Return the (x, y) coordinate for the center point of the cell that contains the specified text.  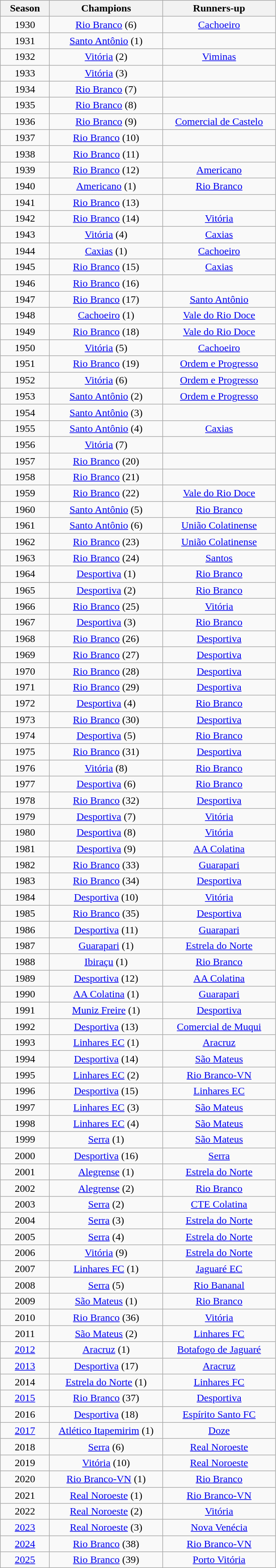
Linhares EC (2) (106, 1075)
Vitória (2) (106, 57)
1941 (25, 203)
Desportiva (1) (106, 574)
Rio Branco (6) (106, 25)
1992 (25, 1027)
Rio Branco (22) (106, 493)
Desportiva (14) (106, 1059)
Rio Branco (25) (106, 606)
AA Colatina (1) (106, 994)
Rio Branco (9) (106, 121)
1960 (25, 510)
1968 (25, 639)
Rio Branco-VN (1) (106, 1479)
Vitória (7) (106, 445)
1965 (25, 590)
1942 (25, 219)
Real Noroeste (3) (106, 1528)
Vitória (9) (106, 1253)
Season (25, 8)
Desportiva (4) (106, 703)
Desportiva (17) (106, 1366)
1963 (25, 558)
2017 (25, 1430)
2009 (25, 1301)
1972 (25, 703)
Desportiva (7) (106, 816)
2023 (25, 1528)
Rio Branco (16) (106, 283)
Linhares EC (3) (106, 1107)
São Mateus (1) (106, 1301)
2020 (25, 1479)
Real Noroeste (2) (106, 1512)
Desportiva (2) (106, 590)
Rio Branco (10) (106, 138)
2019 (25, 1463)
Rio Branco (28) (106, 671)
1982 (25, 865)
Rio Branco (23) (106, 542)
Rio Branco (13) (106, 203)
Rio Branco (11) (106, 154)
Rio Branco (31) (106, 752)
1956 (25, 445)
Desportiva (5) (106, 736)
2021 (25, 1495)
2006 (25, 1253)
2011 (25, 1334)
2001 (25, 1172)
Serra (219, 1156)
1931 (25, 41)
Desportiva (16) (106, 1156)
1969 (25, 655)
1985 (25, 913)
Atlético Itapemirim (1) (106, 1430)
Rio Branco (7) (106, 89)
Rio Branco (19) (106, 364)
Rio Branco (21) (106, 477)
Santo Antônio (6) (106, 526)
Desportiva (6) (106, 784)
1977 (25, 784)
1958 (25, 477)
Santo Antônio (3) (106, 412)
Desportiva (9) (106, 849)
Nova Venécia (219, 1528)
Serra (2) (106, 1204)
2016 (25, 1414)
Serra (6) (106, 1447)
1955 (25, 428)
Jaguaré EC (219, 1269)
Espírito Santo FC (219, 1414)
Guarapari (1) (106, 946)
1940 (25, 186)
2024 (25, 1544)
1939 (25, 170)
1988 (25, 962)
1974 (25, 736)
1934 (25, 89)
Rio Branco (36) (106, 1317)
Linhares EC (1) (106, 1043)
Serra (3) (106, 1220)
Runners-up (219, 8)
Ibiraçu (1) (106, 962)
Alegrense (2) (106, 1188)
Champions (106, 8)
1952 (25, 380)
2013 (25, 1366)
1993 (25, 1043)
Desportiva (15) (106, 1091)
1970 (25, 671)
1938 (25, 154)
Vitória (6) (106, 380)
1981 (25, 849)
Alegrense (1) (106, 1172)
1957 (25, 461)
1986 (25, 929)
1946 (25, 283)
Santo Antônio (4) (106, 428)
1990 (25, 994)
Rio Bananal (219, 1285)
1935 (25, 105)
1980 (25, 833)
Porto Vitória (219, 1560)
2025 (25, 1560)
Comercial de Castelo (219, 121)
Rio Branco (32) (106, 800)
1951 (25, 364)
Rio Branco (39) (106, 1560)
Rio Branco (35) (106, 913)
1949 (25, 332)
2022 (25, 1512)
1933 (25, 73)
CTE Colatina (219, 1204)
Rio Branco (26) (106, 639)
Rio Branco (17) (106, 299)
1971 (25, 687)
Botafogo de Jaguaré (219, 1350)
Serra (4) (106, 1237)
2005 (25, 1237)
2014 (25, 1382)
Linhares EC (4) (106, 1123)
Doze (219, 1430)
1994 (25, 1059)
2007 (25, 1269)
Rio Branco (14) (106, 219)
1979 (25, 816)
1964 (25, 574)
Vitória (4) (106, 235)
São Mateus (2) (106, 1334)
1930 (25, 25)
1961 (25, 526)
Desportiva (10) (106, 897)
Rio Branco (24) (106, 558)
1954 (25, 412)
Linhares FC (1) (106, 1269)
Desportiva (12) (106, 978)
1948 (25, 315)
1947 (25, 299)
Rio Branco (20) (106, 461)
1950 (25, 348)
Santo Antônio (1) (106, 41)
Linhares EC (219, 1091)
Rio Branco (30) (106, 720)
Rio Branco (18) (106, 332)
2018 (25, 1447)
1936 (25, 121)
2008 (25, 1285)
1944 (25, 251)
Caxias (1) (106, 251)
Muniz Freire (1) (106, 1011)
1959 (25, 493)
Santo Antônio (5) (106, 510)
Vitória (3) (106, 73)
Desportiva (13) (106, 1027)
1983 (25, 881)
1976 (25, 768)
2003 (25, 1204)
1975 (25, 752)
Americano (219, 170)
1932 (25, 57)
1997 (25, 1107)
Serra (5) (106, 1285)
2002 (25, 1188)
1973 (25, 720)
1953 (25, 396)
Rio Branco (15) (106, 267)
1967 (25, 622)
Aracruz (1) (106, 1350)
Real Noroeste (1) (106, 1495)
Rio Branco (37) (106, 1398)
1987 (25, 946)
Vitória (5) (106, 348)
1943 (25, 235)
2015 (25, 1398)
1991 (25, 1011)
Estrela do Norte (1) (106, 1382)
Viminas (219, 57)
2000 (25, 1156)
Vitória (8) (106, 768)
2004 (25, 1220)
Rio Branco (8) (106, 105)
Rio Branco (29) (106, 687)
Rio Branco (34) (106, 881)
Americano (1) (106, 186)
1984 (25, 897)
1978 (25, 800)
Santo Antônio (2) (106, 396)
Santos (219, 558)
1962 (25, 542)
2012 (25, 1350)
Desportiva (11) (106, 929)
Desportiva (8) (106, 833)
Desportiva (3) (106, 622)
1996 (25, 1091)
1945 (25, 267)
Rio Branco (12) (106, 170)
Rio Branco (38) (106, 1544)
1995 (25, 1075)
Rio Branco (33) (106, 865)
Desportiva (18) (106, 1414)
Comercial de Muqui (219, 1027)
Santo Antônio (219, 299)
Vitória (10) (106, 1463)
1966 (25, 606)
Cachoeiro (1) (106, 315)
Rio Branco (27) (106, 655)
2010 (25, 1317)
1999 (25, 1140)
1998 (25, 1123)
Serra (1) (106, 1140)
1937 (25, 138)
1989 (25, 978)
